Return the (X, Y) coordinate for the center point of the cell that contains the specified text.  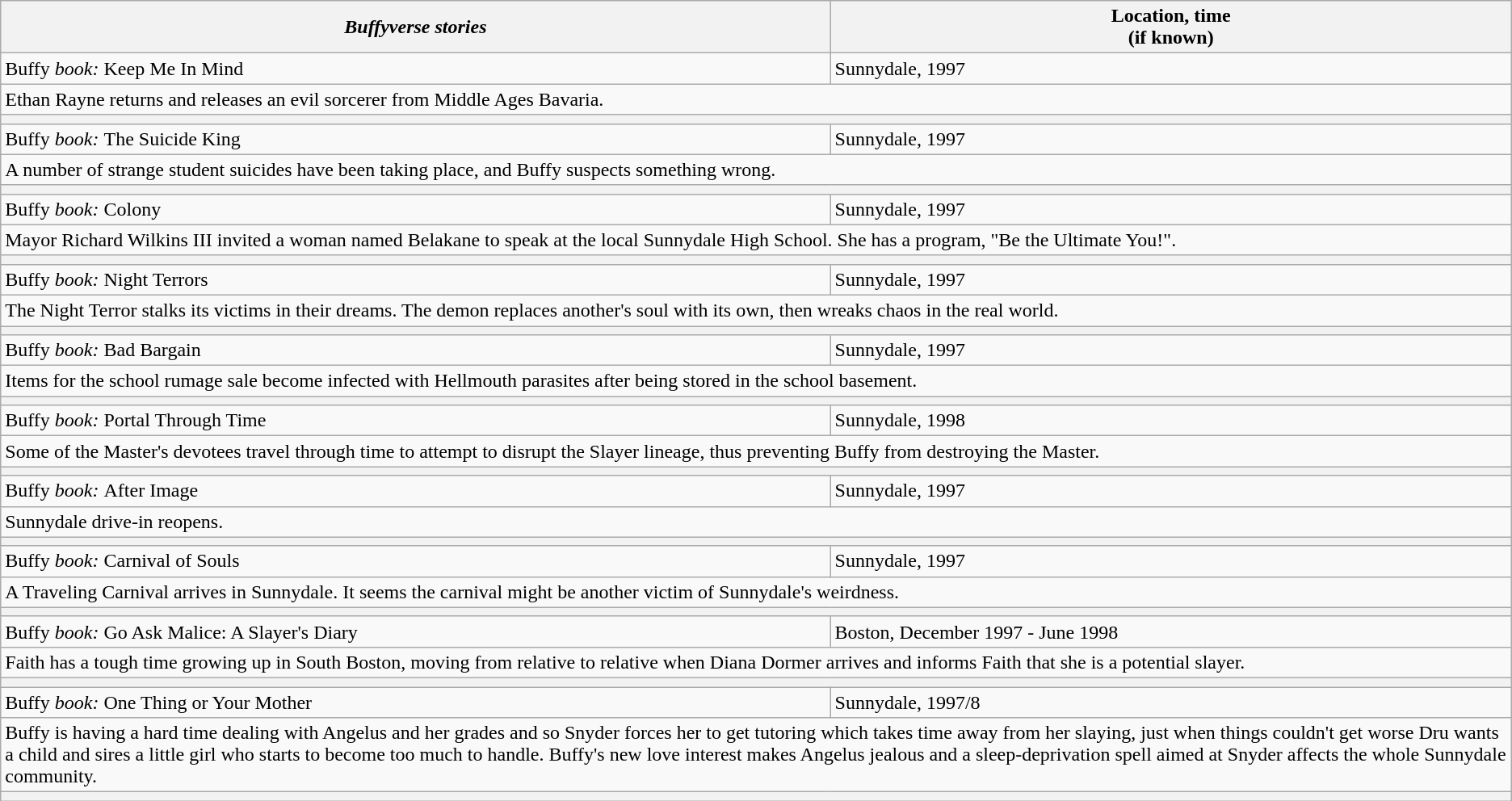
Buffy book: Go Ask Malice: A Slayer's Diary (415, 631)
Buffy book: Colony (415, 209)
Buffyverse stories (415, 27)
Buffy book: Bad Bargain (415, 350)
Buffy book: After Image (415, 491)
The Night Terror stalks its victims in their dreams. The demon replaces another's soul with its own, then wreaks chaos in the real world. (756, 310)
Mayor Richard Wilkins III invited a woman named Belakane to speak at the local Sunnydale High School. She has a program, "Be the Ultimate You!". (756, 240)
Sunnydale, 1997/8 (1171, 702)
Buffy book: Keep Me In Mind (415, 69)
Items for the school rumage sale become infected with Hellmouth parasites after being stored in the school basement. (756, 381)
A Traveling Carnival arrives in Sunnydale. It seems the carnival might be another victim of Sunnydale's weirdness. (756, 592)
Buffy book: Carnival of Souls (415, 561)
Some of the Master's devotees travel through time to attempt to disrupt the Slayer lineage, thus preventing Buffy from destroying the Master. (756, 451)
Sunnydale drive-in reopens. (756, 522)
Buffy book: Night Terrors (415, 279)
Buffy book: One Thing or Your Mother (415, 702)
Location, time (if known) (1171, 27)
Buffy book: The Suicide King (415, 139)
Sunnydale, 1998 (1171, 421)
Ethan Rayne returns and releases an evil sorcerer from Middle Ages Bavaria. (756, 99)
Boston, December 1997 - June 1998 (1171, 631)
A number of strange student suicides have been taking place, and Buffy suspects something wrong. (756, 170)
Buffy book: Portal Through Time (415, 421)
